Locate the cell with the specified text and output its [x, y] center coordinate. 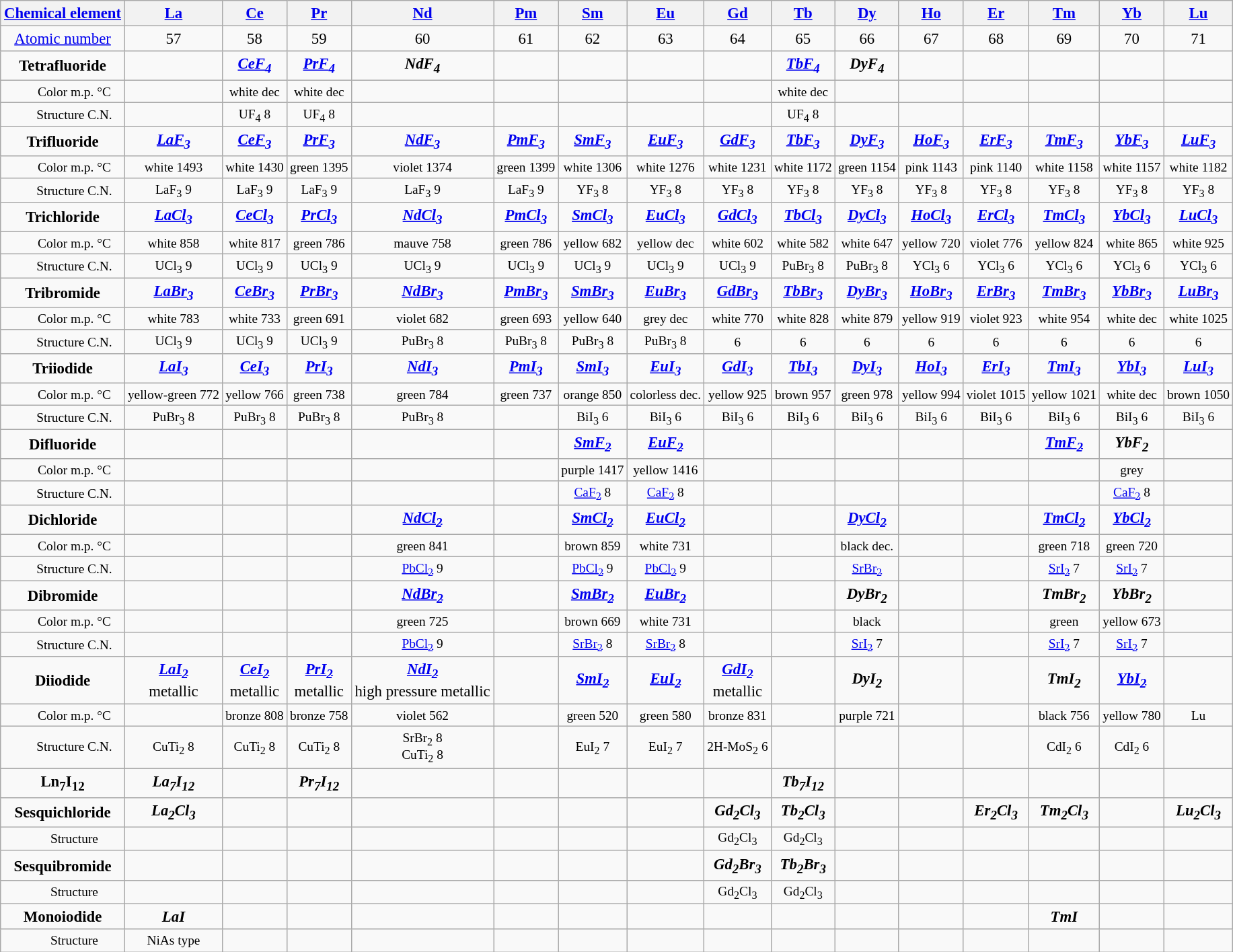
Sesquibromide [63, 866]
HoI3 [931, 369]
white 954 [1064, 319]
PmF3 [526, 142]
CeF3 [255, 142]
green 978 [866, 394]
white 1158 [1064, 167]
Eu [666, 13]
purple 721 [866, 716]
NdI2 high pressure metallic [422, 681]
yellow 1021 [1064, 394]
LaI2 metallic [174, 681]
yellow 766 [255, 394]
CeF4 [255, 66]
SmF3 [593, 142]
YbI2 [1132, 681]
Er2Cl3 [996, 812]
white 925 [1198, 244]
white 1157 [1132, 167]
EuBr3 [666, 293]
TmI2 [1064, 681]
NdF3 [422, 142]
PrCl3 [319, 217]
yellow 824 [1064, 244]
DyBr2 [866, 595]
black [866, 622]
yellow 925 [738, 394]
EuI2 [666, 681]
violet 1015 [996, 394]
white 1276 [666, 167]
orange 850 [593, 394]
HoF3 [931, 142]
YbI3 [1132, 369]
green 720 [1132, 546]
bronze 831 [738, 716]
yellow 1416 [666, 470]
Nd [422, 13]
YbF2 [1132, 445]
EuF2 [666, 445]
Yb [1132, 13]
Pm [526, 13]
2H-MoS2 6 [738, 747]
EuF3 [666, 142]
grey [1132, 470]
white 1182 [1198, 167]
yellow 720 [931, 244]
PmCl3 [526, 217]
green [1064, 622]
TmI3 [1064, 369]
Monoiodide [63, 917]
60 [422, 39]
PrF3 [319, 142]
white 858 [174, 244]
68 [996, 39]
green 718 [1064, 546]
La2Cl3 [174, 812]
white 733 [255, 319]
LuCl3 [1198, 217]
DyCl3 [866, 217]
PrI3 [319, 369]
TbBr3 [803, 293]
Trifluoride [63, 142]
Tm [1064, 13]
yellow 640 [593, 319]
SmF2 [593, 445]
TmF3 [1064, 142]
LuBr3 [1198, 293]
green 725 [422, 622]
HoBr3 [931, 293]
DyI2 [866, 681]
Diiodide [63, 681]
PrF4 [319, 66]
EuCl3 [666, 217]
white 647 [866, 244]
Sm [593, 13]
white 865 [1132, 244]
violet 923 [996, 319]
white 879 [866, 319]
Tetrafluoride [63, 66]
green 1399 [526, 167]
63 [666, 39]
LaI3 [174, 369]
LaF3 [174, 142]
65 [803, 39]
CeBr3 [255, 293]
green 520 [593, 716]
NdF4 [422, 66]
LuF3 [1198, 142]
64 [738, 39]
SmCl3 [593, 217]
62 [593, 39]
GdF3 [738, 142]
TmBr3 [1064, 293]
67 [931, 39]
PmBr3 [526, 293]
71 [1198, 39]
DyF3 [866, 142]
mauve 758 [422, 244]
white 828 [803, 319]
NdBr3 [422, 293]
Difluoride [63, 445]
yellow dec [666, 244]
57 [174, 39]
violet 682 [422, 319]
NdCl2 [422, 520]
Tb2Cl3 [803, 812]
YbCl2 [1132, 520]
LaCl3 [174, 217]
green 841 [422, 546]
yellow-green 772 [174, 394]
purple 1417 [593, 470]
violet 562 [422, 716]
SmBr3 [593, 293]
GdCl3 [738, 217]
Dibromide [63, 595]
EuI3 [666, 369]
Pr [319, 13]
YbF3 [1132, 142]
DyI3 [866, 369]
Sesquichloride [63, 812]
NdBr2 [422, 595]
brown 1050 [1198, 394]
69 [1064, 39]
GdI3 [738, 369]
GdBr3 [738, 293]
La [174, 13]
TbF3 [803, 142]
violet 1374 [422, 167]
pink 1140 [996, 167]
TmF2 [1064, 445]
yellow 919 [931, 319]
CeCl3 [255, 217]
70 [1132, 39]
white 817 [255, 244]
green 738 [319, 394]
brown 669 [593, 622]
58 [255, 39]
grey dec [666, 319]
SmBr2 [593, 595]
NdI3 [422, 369]
ErI3 [996, 369]
green 691 [319, 319]
green 737 [526, 394]
TbCl3 [803, 217]
white 1231 [738, 167]
LaBr3 [174, 293]
white 1493 [174, 167]
59 [319, 39]
Tb2Br3 [803, 866]
61 [526, 39]
SmI2 [593, 681]
yellow 994 [931, 394]
TbF4 [803, 66]
CeI3 [255, 369]
black 756 [1064, 716]
white 1430 [255, 167]
EuBr2 [666, 595]
TmBr2 [1064, 595]
white 783 [174, 319]
ErF3 [996, 142]
Trichloride [63, 217]
NiAs type [174, 941]
PrBr3 [319, 293]
Dy [866, 13]
EuCl2 [666, 520]
white 602 [738, 244]
Gd2Br3 [738, 866]
DyBr3 [866, 293]
green 580 [666, 716]
YbCl3 [1132, 217]
Ce [255, 13]
TmCl2 [1064, 520]
La7I12 [174, 783]
ErCl3 [996, 217]
SrBr2 [866, 569]
colorless dec. [666, 394]
Ho [931, 13]
green 693 [526, 319]
LuI3 [1198, 369]
SmCl2 [593, 520]
Tb [803, 13]
Chemical element [63, 13]
white 582 [803, 244]
LaI [174, 917]
black dec. [866, 546]
white 1025 [1198, 319]
bronze 758 [319, 716]
PrI2 metallic [319, 681]
ErBr3 [996, 293]
yellow 780 [1132, 716]
SmI3 [593, 369]
TmI [1064, 917]
Lu2Cl3 [1198, 812]
violet 776 [996, 244]
YbBr3 [1132, 293]
Dichloride [63, 520]
green 1395 [319, 167]
CeI2 metallic [255, 681]
Ln7I12 [63, 783]
white 1172 [803, 167]
Tm2Cl3 [1064, 812]
HoCl3 [931, 217]
SrBr2 8 CuTi2 8 [422, 747]
bronze 808 [255, 716]
white 1306 [593, 167]
66 [866, 39]
GdI2 metallic [738, 681]
yellow 673 [1132, 622]
Atomic number [63, 39]
DyF4 [866, 66]
pink 1143 [931, 167]
Gd [738, 13]
white 770 [738, 319]
DyCl2 [866, 520]
TmCl3 [1064, 217]
green 1154 [866, 167]
Tribromide [63, 293]
green 784 [422, 394]
Tb7I12 [803, 783]
NdCl3 [422, 217]
TbI3 [803, 369]
Pr7I12 [319, 783]
brown 859 [593, 546]
YbBr2 [1132, 595]
Er [996, 13]
yellow 682 [593, 244]
brown 957 [803, 394]
Triiodide [63, 369]
PmI3 [526, 369]
